Locate the cell with the specified text and output its (x, y) center coordinate. 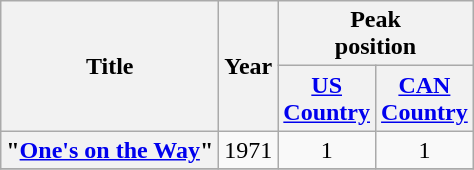
"One's on the Way" (110, 150)
Year (248, 66)
Peakposition (376, 34)
Title (110, 66)
CANCountry (425, 98)
USCountry (327, 98)
1971 (248, 150)
